Provide the (X, Y) coordinate of the cell's center where the given text is located.  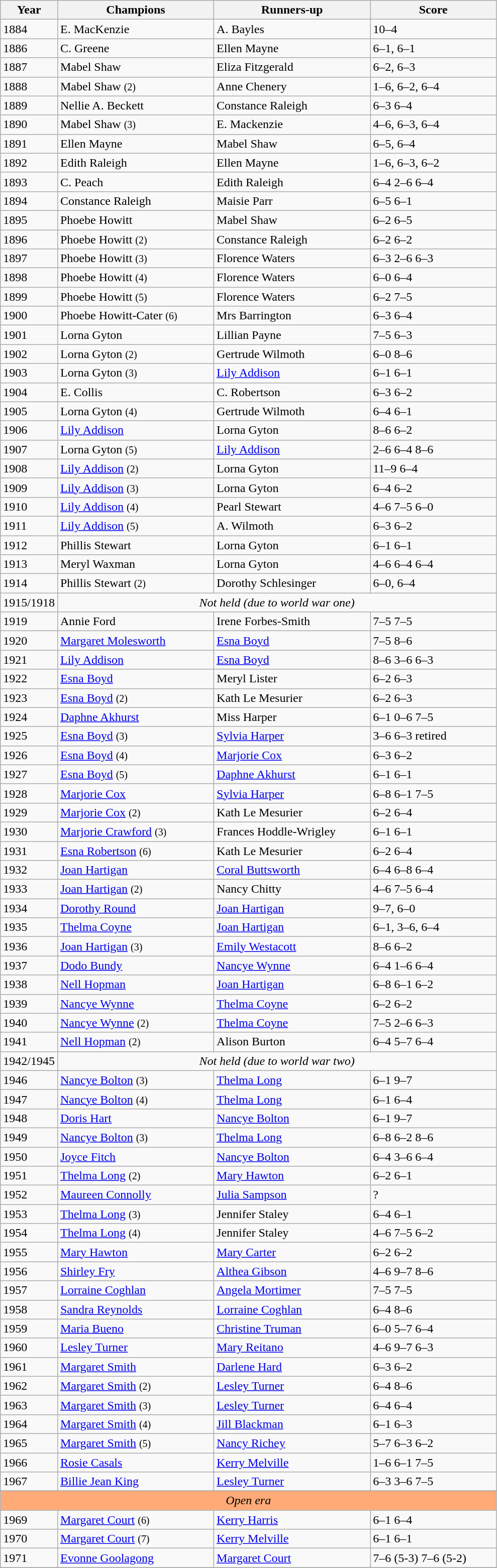
1931 (29, 851)
Maisie Parr (292, 201)
Margaret Smith (4) (136, 1424)
Phillis Stewart (2) (136, 583)
10–4 (433, 29)
6–5 6–1 (433, 201)
1961 (29, 1367)
6–3 3–6 7–5 (433, 1482)
1940 (29, 1023)
1904 (29, 392)
C. Robertson (292, 392)
Phoebe Howitt (3) (136, 259)
Thelma Long (3) (136, 1214)
Doris Hart (136, 1118)
6–2 6–5 (433, 220)
1920 (29, 641)
Darlene Hard (292, 1367)
Meryl Lister (292, 679)
Nell Hopman (136, 985)
A. Wilmoth (292, 526)
Thelma Long (4) (136, 1233)
E. Mackenzie (292, 125)
Joan Hartigan (2) (136, 889)
1962 (29, 1386)
4–6 7–5 6–2 (433, 1233)
Marjorie Cox (2) (136, 812)
C. Greene (136, 48)
1892 (29, 163)
Nancy Richey (292, 1443)
6–8 6–1 7–5 (433, 793)
Irene Forbes-Smith (292, 622)
Phoebe Howitt-Cater (6) (136, 316)
Anne Chenery (292, 86)
6–4 1–6 6–4 (433, 966)
1921 (29, 660)
Angela Mortimer (292, 1290)
1907 (29, 449)
1906 (29, 430)
Esna Boyd (4) (136, 755)
1938 (29, 985)
1955 (29, 1252)
1959 (29, 1329)
1–6, 6–3, 6–2 (433, 163)
1914 (29, 583)
6–1 0–6 7–5 (433, 717)
Not held (due to world war two) (276, 1061)
6–2 6–1 (433, 1176)
Margaret Smith (3) (136, 1405)
1900 (29, 316)
Emily Westacott (292, 946)
Champions (136, 10)
1958 (29, 1309)
1922 (29, 679)
Nancye Wynne (2) (136, 1023)
Thelma Long (2) (136, 1176)
1939 (29, 1004)
1923 (29, 698)
1949 (29, 1137)
1905 (29, 411)
Dorothy Round (136, 908)
3–6 6–3 retired (433, 736)
6–1, 6–1 (433, 48)
1909 (29, 488)
Year (29, 10)
Alison Burton (292, 1042)
Lorna Gyton (2) (136, 354)
Nell Hopman (2) (136, 1042)
1952 (29, 1195)
Kerry Harris (292, 1520)
1887 (29, 67)
1891 (29, 144)
1927 (29, 774)
1936 (29, 946)
Lorna Gyton (3) (136, 373)
4–6, 6–3, 6–4 (433, 125)
1897 (29, 259)
Mary Reitano (292, 1348)
1970 (29, 1539)
1954 (29, 1233)
11–9 6–4 (433, 468)
1928 (29, 793)
Nellie A. Beckett (136, 105)
2–6 6–4 8–6 (433, 449)
Dorothy Schlesinger (292, 583)
4–6 7–5 6–4 (433, 889)
Rosie Casals (136, 1463)
1895 (29, 220)
6–0 5–7 6–4 (433, 1329)
6–1, 3–6, 6–4 (433, 927)
1937 (29, 966)
1963 (29, 1405)
Coral Buttsworth (292, 870)
1935 (29, 927)
1930 (29, 831)
Phoebe Howitt (5) (136, 297)
Lily Addison (4) (136, 507)
Margaret Smith (2) (136, 1386)
Esna Robertson (6) (136, 851)
5–7 6–3 6–2 (433, 1443)
Lorna Gyton (5) (136, 449)
4–6 9–7 8–6 (433, 1271)
Nancy Chitty (292, 889)
1–6 6–1 7–5 (433, 1463)
Joyce Fitch (136, 1156)
7–5 8–6 (433, 641)
9–7, 6–0 (433, 908)
1912 (29, 545)
6–4 6–4 (433, 1405)
1911 (29, 526)
1894 (29, 201)
1950 (29, 1156)
1924 (29, 717)
1884 (29, 29)
Phoebe Howitt (136, 220)
Phoebe Howitt (2) (136, 239)
Score (433, 10)
Lorna Gyton (4) (136, 411)
Marjorie Crawford (3) (136, 831)
Mrs Barrington (292, 316)
1925 (29, 736)
6–2, 6–3 (433, 67)
6–4 2–6 6–4 (433, 182)
Miss Harper (292, 717)
1933 (29, 889)
1886 (29, 48)
1956 (29, 1271)
Margaret Molesworth (136, 641)
1902 (29, 354)
1903 (29, 373)
Nancye Bolton (4) (136, 1099)
Margaret Smith (136, 1367)
6–4 6–8 6–4 (433, 870)
Lily Addison (3) (136, 488)
Esna Boyd (3) (136, 736)
1965 (29, 1443)
1947 (29, 1099)
7–5 2–6 6–3 (433, 1023)
7–6 (5-3) 7–6 (5-2) (433, 1558)
Mabel Shaw (3) (136, 125)
1941 (29, 1042)
6–4 5–7 6–4 (433, 1042)
1919 (29, 622)
6–8 6–1 6–2 (433, 985)
1889 (29, 105)
7–5 6–3 (433, 335)
8–6 3–6 6–3 (433, 660)
Margaret Court (7) (136, 1539)
1946 (29, 1080)
1915/1918 (29, 602)
? (433, 1195)
1896 (29, 239)
1890 (29, 125)
Frances Hoddle-Wrigley (292, 831)
1901 (29, 335)
1910 (29, 507)
Sandra Reynolds (136, 1309)
4–6 6–4 6–4 (433, 564)
Runners-up (292, 10)
Maureen Connolly (136, 1195)
Mabel Shaw (2) (136, 86)
1934 (29, 908)
Eliza Fitzgerald (292, 67)
Margaret Court (292, 1558)
E. Collis (136, 392)
Lillian Payne (292, 335)
1908 (29, 468)
Phillis Stewart (136, 545)
Pearl Stewart (292, 507)
6–2 7–5 (433, 297)
6–0 8–6 (433, 354)
Esna Boyd (2) (136, 698)
Open era (248, 1501)
4–6 9–7 6–3 (433, 1348)
6–5, 6–4 (433, 144)
6–4 3–6 6–4 (433, 1156)
1899 (29, 297)
1964 (29, 1424)
1948 (29, 1118)
4–6 7–5 6–0 (433, 507)
Joan Hartigan (3) (136, 946)
1966 (29, 1463)
Shirley Fry (136, 1271)
1942/1945 (29, 1061)
1932 (29, 870)
1957 (29, 1290)
1–6, 6–2, 6–4 (433, 86)
Margaret Smith (5) (136, 1443)
6–1 6–3 (433, 1424)
1971 (29, 1558)
1926 (29, 755)
1960 (29, 1348)
1888 (29, 86)
Jill Blackman (292, 1424)
Phoebe Howitt (4) (136, 278)
6–4 6–2 (433, 488)
Lily Addison (5) (136, 526)
1898 (29, 278)
Christine Truman (292, 1329)
1951 (29, 1176)
1913 (29, 564)
1967 (29, 1482)
1969 (29, 1520)
E. MacKenzie (136, 29)
Julia Sampson (292, 1195)
1929 (29, 812)
Annie Ford (136, 622)
6–0 6–4 (433, 278)
Evonne Goolagong (136, 1558)
Meryl Waxman (136, 564)
Billie Jean King (136, 1482)
Not held (due to world war one) (276, 602)
A. Bayles (292, 29)
Esna Boyd (5) (136, 774)
6–3 2–6 6–3 (433, 259)
Lily Addison (2) (136, 468)
Maria Bueno (136, 1329)
Althea Gibson (292, 1271)
6–8 6–2 8–6 (433, 1137)
1893 (29, 182)
1953 (29, 1214)
Dodo Bundy (136, 966)
Margaret Court (6) (136, 1520)
Mary Carter (292, 1252)
6–0, 6–4 (433, 583)
C. Peach (136, 182)
